Scan for the cell matching the given text and deliver its (X, Y) coordinate at center. 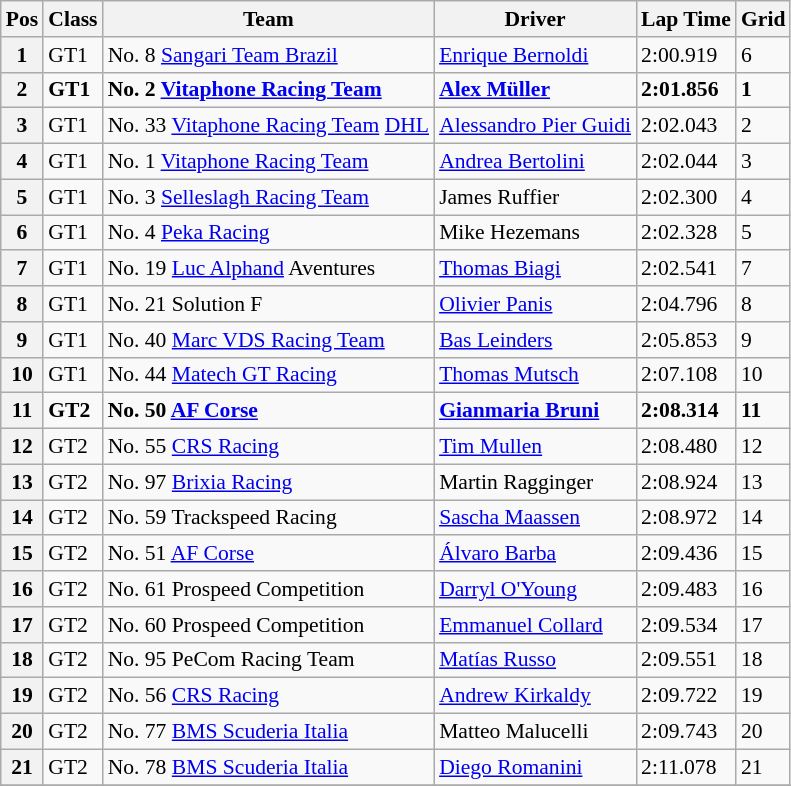
2:09.722 (686, 696)
No. 1 Vitaphone Racing Team (268, 162)
2:00.919 (686, 55)
No. 59 Trackspeed Racing (268, 518)
2:09.436 (686, 554)
Team (268, 19)
Bas Leinders (535, 340)
Lap Time (686, 19)
No. 61 Prospeed Competition (268, 589)
Alex Müller (535, 90)
2:02.328 (686, 233)
No. 60 Prospeed Competition (268, 625)
No. 77 BMS Scuderia Italia (268, 732)
2:01.856 (686, 90)
Pos (22, 19)
2:02.044 (686, 162)
Thomas Mutsch (535, 375)
Matteo Malucelli (535, 732)
Class (72, 19)
No. 3 Selleslagh Racing Team (268, 197)
Grid (764, 19)
James Ruffier (535, 197)
No. 2 Vitaphone Racing Team (268, 90)
No. 44 Matech GT Racing (268, 375)
No. 51 AF Corse (268, 554)
Andrew Kirkaldy (535, 696)
No. 97 Brixia Racing (268, 482)
2:08.972 (686, 518)
2:08.314 (686, 411)
2:08.924 (686, 482)
2:02.300 (686, 197)
2:04.796 (686, 304)
Thomas Biagi (535, 269)
2:05.853 (686, 340)
Mike Hezemans (535, 233)
No. 40 Marc VDS Racing Team (268, 340)
No. 33 Vitaphone Racing Team DHL (268, 126)
2:09.534 (686, 625)
No. 21 Solution F (268, 304)
No. 95 PeCom Racing Team (268, 660)
Matías Russo (535, 660)
2:09.743 (686, 732)
Darryl O'Young (535, 589)
Enrique Bernoldi (535, 55)
2:02.043 (686, 126)
No. 4 Peka Racing (268, 233)
Emmanuel Collard (535, 625)
2:02.541 (686, 269)
Álvaro Barba (535, 554)
2:08.480 (686, 447)
Driver (535, 19)
No. 56 CRS Racing (268, 696)
2:09.551 (686, 660)
Olivier Panis (535, 304)
Sascha Maassen (535, 518)
Diego Romanini (535, 767)
Andrea Bertolini (535, 162)
Alessandro Pier Guidi (535, 126)
2:07.108 (686, 375)
No. 50 AF Corse (268, 411)
No. 55 CRS Racing (268, 447)
2:11.078 (686, 767)
2:09.483 (686, 589)
Tim Mullen (535, 447)
No. 78 BMS Scuderia Italia (268, 767)
Martin Ragginger (535, 482)
Gianmaria Bruni (535, 411)
No. 8 Sangari Team Brazil (268, 55)
No. 19 Luc Alphand Aventures (268, 269)
